Locate the cell with the specified text and output its (X, Y) center coordinate. 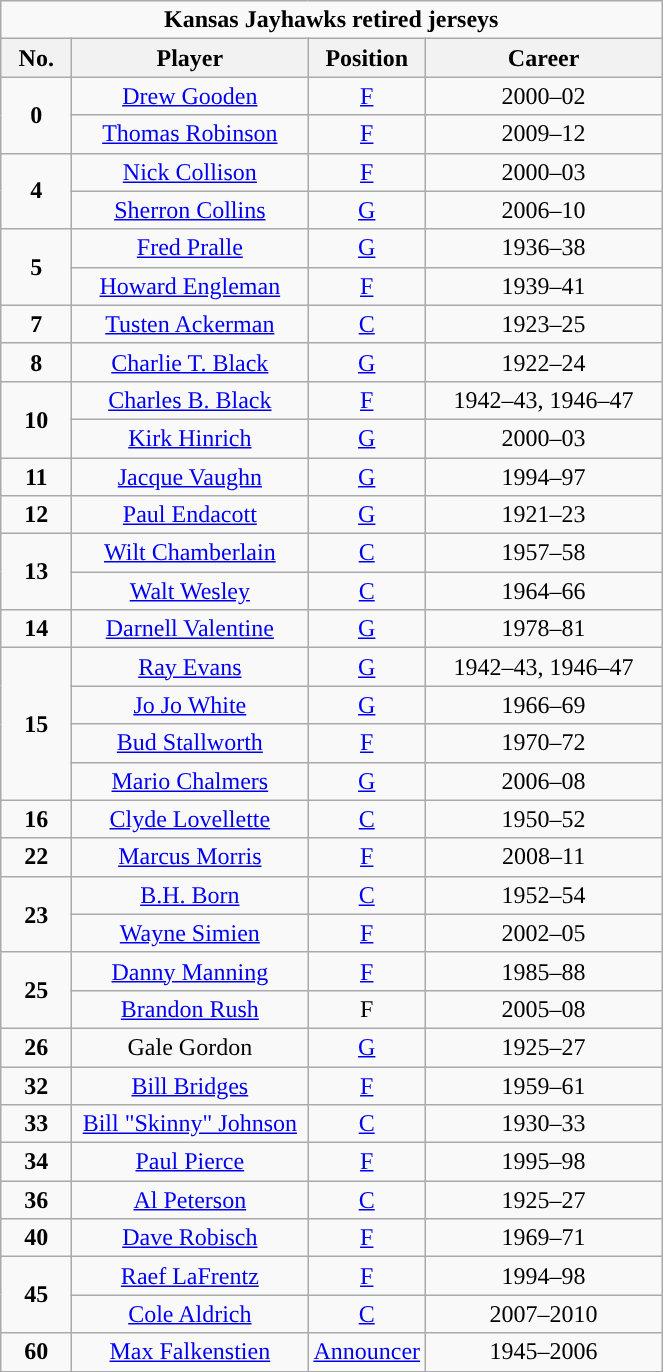
4 (36, 191)
25 (36, 990)
Brandon Rush (190, 1009)
1921–23 (544, 515)
Sherron Collins (190, 210)
7 (36, 324)
1978–81 (544, 629)
1985–88 (544, 971)
1995–98 (544, 1162)
12 (36, 515)
1930–33 (544, 1124)
Bill "Skinny" Johnson (190, 1124)
1957–58 (544, 553)
Charles B. Black (190, 400)
2006–10 (544, 210)
Al Peterson (190, 1200)
2005–08 (544, 1009)
1950–52 (544, 819)
1952–54 (544, 895)
No. (36, 58)
32 (36, 1085)
45 (36, 1295)
34 (36, 1162)
Raef LaFrentz (190, 1276)
26 (36, 1047)
Howard Engleman (190, 286)
Wayne Simien (190, 933)
1970–72 (544, 743)
Jacque Vaughn (190, 477)
5 (36, 267)
1994–98 (544, 1276)
Career (544, 58)
Drew Gooden (190, 96)
Clyde Lovellette (190, 819)
B.H. Born (190, 895)
36 (36, 1200)
Walt Wesley (190, 591)
2008–11 (544, 857)
1945–2006 (544, 1352)
Paul Pierce (190, 1162)
Jo Jo White (190, 705)
Kirk Hinrich (190, 438)
1994–97 (544, 477)
Fred Pralle (190, 248)
Nick Collison (190, 172)
40 (36, 1238)
Charlie T. Black (190, 362)
Dave Robisch (190, 1238)
Bud Stallworth (190, 743)
Announcer (367, 1352)
Gale Gordon (190, 1047)
1922–24 (544, 362)
2002–05 (544, 933)
Player (190, 58)
2006–08 (544, 781)
Darnell Valentine (190, 629)
Cole Aldrich (190, 1314)
2007–2010 (544, 1314)
Kansas Jayhawks retired jerseys (332, 20)
Max Falkenstien (190, 1352)
1939–41 (544, 286)
1964–66 (544, 591)
23 (36, 914)
15 (36, 724)
Danny Manning (190, 971)
Wilt Chamberlain (190, 553)
1969–71 (544, 1238)
Ray Evans (190, 667)
Tusten Ackerman (190, 324)
Marcus Morris (190, 857)
2009–12 (544, 134)
1923–25 (544, 324)
11 (36, 477)
Mario Chalmers (190, 781)
2000–02 (544, 96)
1966–69 (544, 705)
Bill Bridges (190, 1085)
1959–61 (544, 1085)
1936–38 (544, 248)
33 (36, 1124)
Position (367, 58)
60 (36, 1352)
14 (36, 629)
22 (36, 857)
8 (36, 362)
16 (36, 819)
Thomas Robinson (190, 134)
13 (36, 572)
10 (36, 419)
Paul Endacott (190, 515)
0 (36, 115)
